Provide the (x, y) coordinate of the cell's center where the given text is located.  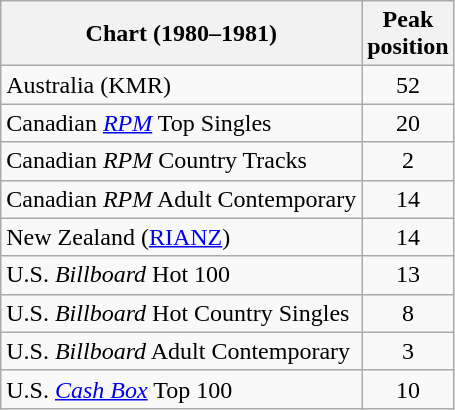
Canadian RPM Country Tracks (182, 161)
U.S. Cash Box Top 100 (182, 389)
10 (408, 389)
Canadian RPM Top Singles (182, 123)
U.S. Billboard Hot 100 (182, 275)
Peakposition (408, 34)
Australia (KMR) (182, 85)
Chart (1980–1981) (182, 34)
New Zealand (RIANZ) (182, 237)
2 (408, 161)
8 (408, 313)
13 (408, 275)
U.S. Billboard Adult Contemporary (182, 351)
3 (408, 351)
U.S. Billboard Hot Country Singles (182, 313)
52 (408, 85)
Canadian RPM Adult Contemporary (182, 199)
20 (408, 123)
